Locate the cell with the specified text and output its (x, y) center coordinate. 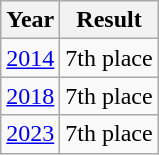
Year (30, 20)
2018 (30, 96)
2014 (30, 58)
Result (109, 20)
2023 (30, 134)
